Find where the given text appears and provide that cell's center as [x, y] coordinate. 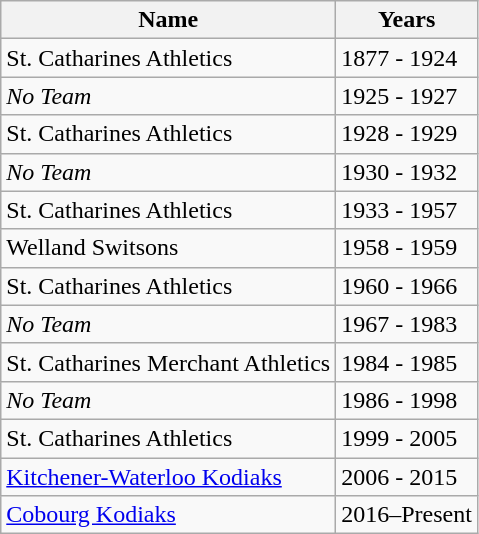
1958 - 1959 [407, 248]
1984 - 1985 [407, 362]
1930 - 1932 [407, 172]
1999 - 2005 [407, 438]
1960 - 1966 [407, 286]
Welland Switsons [168, 248]
1877 - 1924 [407, 58]
St. Catharines Merchant Athletics [168, 362]
1928 - 1929 [407, 134]
1925 - 1927 [407, 96]
1986 - 1998 [407, 400]
1967 - 1983 [407, 324]
1933 - 1957 [407, 210]
Cobourg Kodiaks [168, 515]
Name [168, 20]
2006 - 2015 [407, 477]
2016–Present [407, 515]
Kitchener-Waterloo Kodiaks [168, 477]
Years [407, 20]
